Capture the cell that displays the provided text and extract its (X, Y) central coordinate. 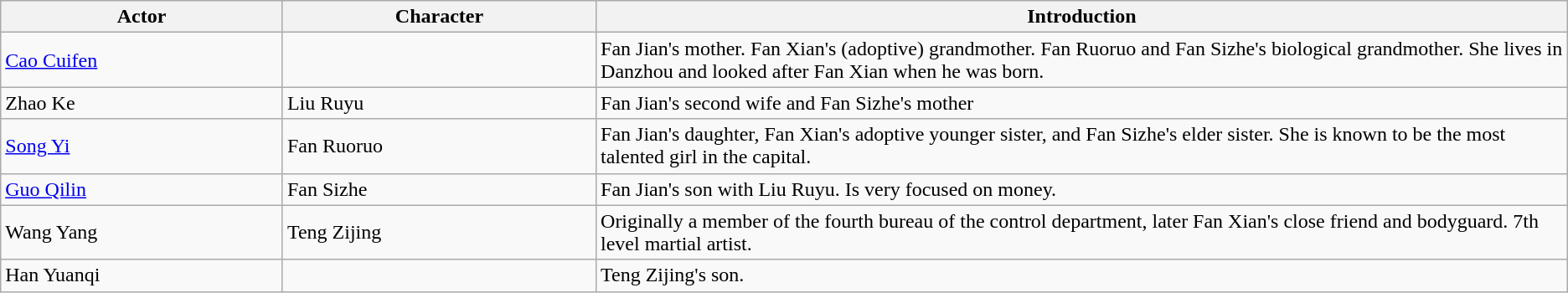
Cao Cuifen (142, 60)
Han Yuanqi (142, 275)
Liu Ruyu (439, 103)
Character (439, 17)
Guo Qilin (142, 189)
Song Yi (142, 146)
Originally a member of the fourth bureau of the control department, later Fan Xian's close friend and bodyguard. 7th level martial artist. (1082, 233)
Fan Jian's second wife and Fan Sizhe's mother (1082, 103)
Teng Zijing's son. (1082, 275)
Fan Jian's daughter, Fan Xian's adoptive younger sister, and Fan Sizhe's elder sister. She is known to be the most talented girl in the capital. (1082, 146)
Teng Zijing (439, 233)
Fan Jian's son with Liu Ruyu. Is very focused on money. (1082, 189)
Fan Ruoruo (439, 146)
Fan Sizhe (439, 189)
Actor (142, 17)
Zhao Ke (142, 103)
Wang Yang (142, 233)
Introduction (1082, 17)
